Provide the [X, Y] coordinate of the cell's center where the given text is located.  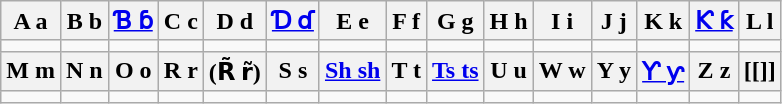
G g [456, 21]
H h [508, 21]
Ɗ ɗ [292, 21]
(R̃ r̃) [234, 71]
D d [234, 21]
O o [133, 71]
C c [180, 21]
E e [352, 21]
M m [31, 71]
R r [180, 71]
S s [292, 71]
L l [760, 21]
N n [84, 71]
[[]] [760, 71]
K k [664, 21]
I i [562, 21]
Z z [714, 71]
Sh sh [352, 71]
A a [31, 21]
W w [562, 71]
Ɓ ɓ [133, 21]
Y y [614, 71]
J j [614, 21]
Ƙ ƙ [714, 21]
T t [406, 71]
Ƴ ƴ [664, 71]
B b [84, 21]
U u [508, 71]
F f [406, 21]
Ts ts [456, 71]
